Determine the [x, y] coordinate at the center of the cell enclosing the given text.  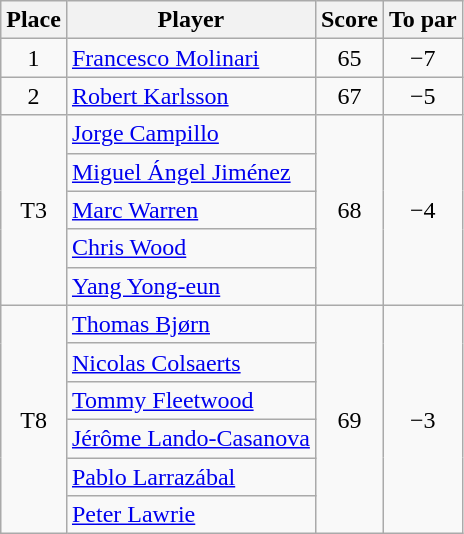
Jérôme Lando-Casanova [190, 438]
69 [349, 419]
T8 [34, 419]
Player [190, 20]
Jorge Campillo [190, 134]
−4 [422, 210]
67 [349, 96]
−5 [422, 96]
Pablo Larrazábal [190, 477]
Chris Wood [190, 248]
Place [34, 20]
65 [349, 58]
Nicolas Colsaerts [190, 362]
Miguel Ángel Jiménez [190, 172]
To par [422, 20]
Marc Warren [190, 210]
Score [349, 20]
Thomas Bjørn [190, 324]
Robert Karlsson [190, 96]
1 [34, 58]
68 [349, 210]
Francesco Molinari [190, 58]
2 [34, 96]
−7 [422, 58]
Tommy Fleetwood [190, 400]
Yang Yong-eun [190, 286]
T3 [34, 210]
−3 [422, 419]
Peter Lawrie [190, 515]
